Provide the (X, Y) coordinate of the cell's center where the given text is located.  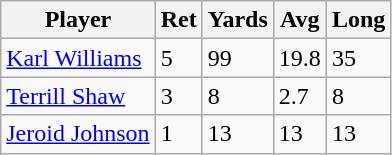
Ret (178, 20)
Yards (238, 20)
19.8 (300, 58)
Player (78, 20)
Jeroid Johnson (78, 134)
99 (238, 58)
Karl Williams (78, 58)
1 (178, 134)
Long (358, 20)
35 (358, 58)
Terrill Shaw (78, 96)
3 (178, 96)
5 (178, 58)
2.7 (300, 96)
Avg (300, 20)
